Return the [X, Y] coordinate for the center point of the cell that contains the specified text.  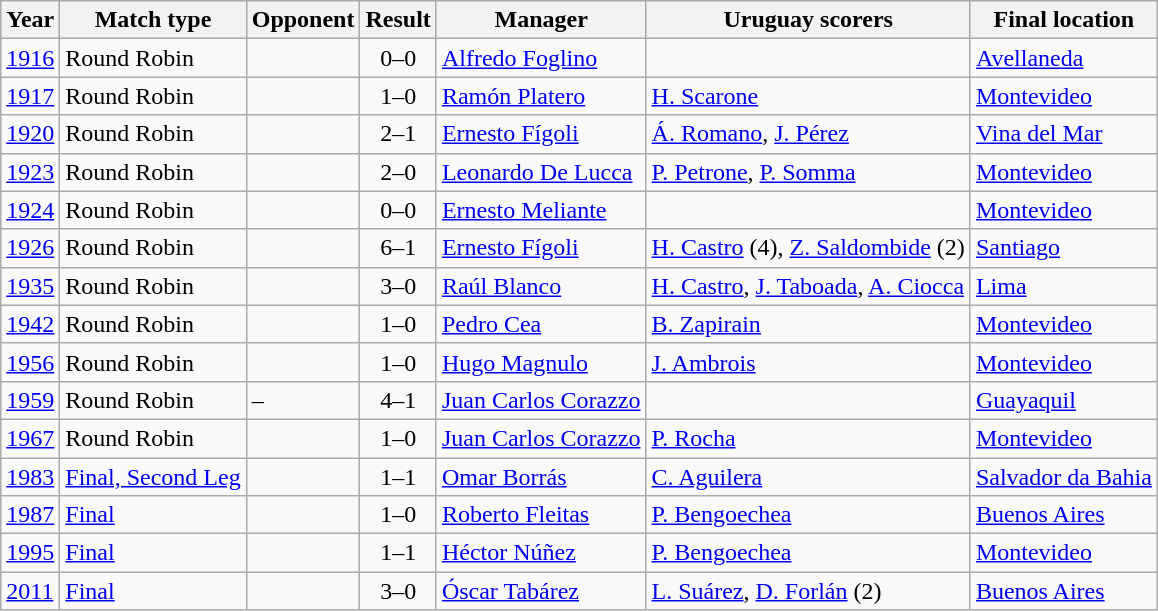
Year [30, 20]
2–1 [398, 134]
Vina del Mar [1064, 134]
Ramón Platero [541, 96]
Guayaquil [1064, 400]
Manager [541, 20]
4–1 [398, 400]
1983 [30, 477]
C. Aguilera [808, 477]
Á. Romano, J. Pérez [808, 134]
Óscar Tabárez [541, 591]
1987 [30, 515]
Alfredo Foglino [541, 58]
1942 [30, 324]
1920 [30, 134]
Leonardo De Lucca [541, 172]
Lima [1064, 286]
Omar Borrás [541, 477]
J. Ambrois [808, 362]
Uruguay scorers [808, 20]
Opponent [303, 20]
Final location [1064, 20]
H. Castro, J. Taboada, A. Ciocca [808, 286]
2011 [30, 591]
Héctor Núñez [541, 553]
6–1 [398, 248]
1923 [30, 172]
H. Castro (4), Z. Saldombide (2) [808, 248]
H. Scarone [808, 96]
– [303, 400]
1959 [30, 400]
Raúl Blanco [541, 286]
B. Zapirain [808, 324]
1967 [30, 438]
Final, Second Leg [153, 477]
1926 [30, 248]
L. Suárez, D. Forlán (2) [808, 591]
Roberto Fleitas [541, 515]
2–0 [398, 172]
1935 [30, 286]
1956 [30, 362]
1924 [30, 210]
P. Rocha [808, 438]
Result [398, 20]
Santiago [1064, 248]
Avellaneda [1064, 58]
Match type [153, 20]
1995 [30, 553]
P. Petrone, P. Somma [808, 172]
Pedro Cea [541, 324]
Ernesto Meliante [541, 210]
Salvador da Bahia [1064, 477]
1917 [30, 96]
Hugo Magnulo [541, 362]
1916 [30, 58]
